Search for the cell housing the specified text and yield its (X, Y) center coordinate. 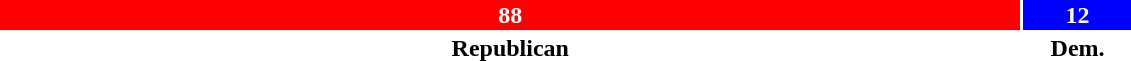
88 (510, 15)
